Extract the [x, y] coordinate from the center of the cell holding the provided text.  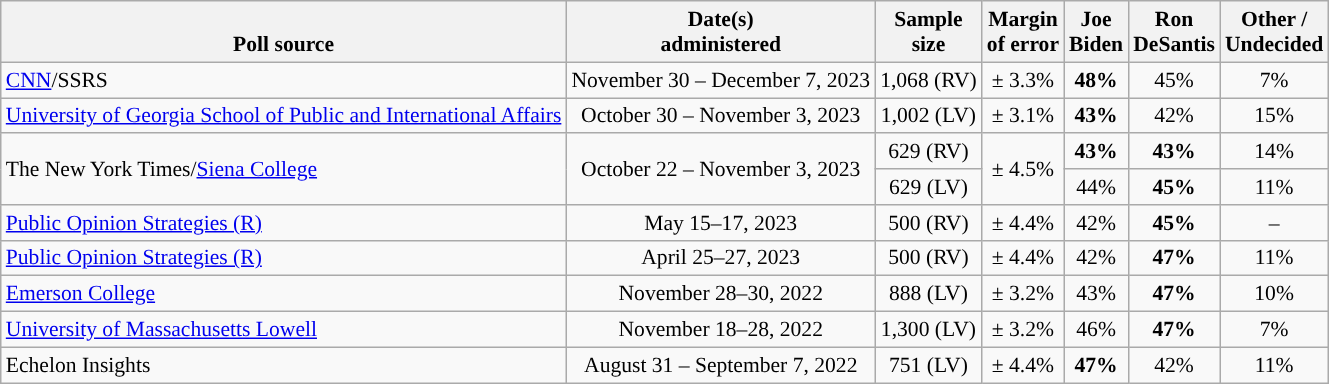
629 (RV) [928, 152]
October 30 – November 3, 2023 [720, 116]
15% [1274, 116]
CNN/SSRS [284, 80]
November 18–28, 2022 [720, 330]
± 3.1% [1023, 116]
± 4.5% [1023, 170]
Date(s)administered [720, 32]
14% [1274, 152]
October 22 – November 3, 2023 [720, 170]
44% [1096, 187]
The New York Times/Siena College [284, 170]
November 28–30, 2022 [720, 294]
RonDeSantis [1174, 32]
± 3.3% [1023, 80]
Poll source [284, 32]
751 (LV) [928, 365]
888 (LV) [928, 294]
Marginof error [1023, 32]
April 25–27, 2023 [720, 258]
August 31 – September 7, 2022 [720, 365]
629 (LV) [928, 187]
– [1274, 223]
Samplesize [928, 32]
10% [1274, 294]
University of Massachusetts Lowell [284, 330]
1,300 (LV) [928, 330]
46% [1096, 330]
1,002 (LV) [928, 116]
Other /Undecided [1274, 32]
48% [1096, 80]
November 30 – December 7, 2023 [720, 80]
May 15–17, 2023 [720, 223]
University of Georgia School of Public and International Affairs [284, 116]
1,068 (RV) [928, 80]
Echelon Insights [284, 365]
JoeBiden [1096, 32]
Emerson College [284, 294]
